Detect which cell encompasses the target text, then output its (x, y) center coordinate. 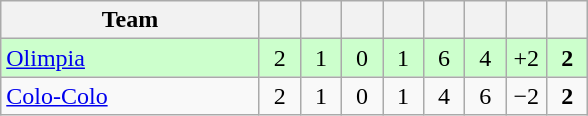
−2 (526, 96)
+2 (526, 58)
Team (130, 20)
Olimpia (130, 58)
Colo-Colo (130, 96)
